Capture the cell that displays the provided text and extract its [x, y] central coordinate. 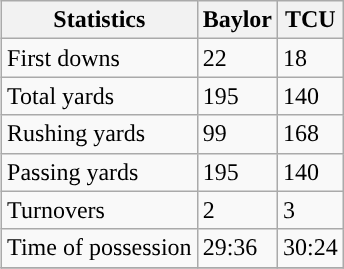
Total yards [100, 96]
Baylor [237, 20]
22 [237, 58]
First downs [100, 58]
Statistics [100, 20]
Passing yards [100, 172]
18 [311, 58]
3 [311, 210]
Rushing yards [100, 134]
2 [237, 210]
168 [311, 134]
TCU [311, 20]
30:24 [311, 248]
Time of possession [100, 248]
Turnovers [100, 210]
99 [237, 134]
29:36 [237, 248]
